Scan for the cell matching the given text and deliver its (X, Y) coordinate at center. 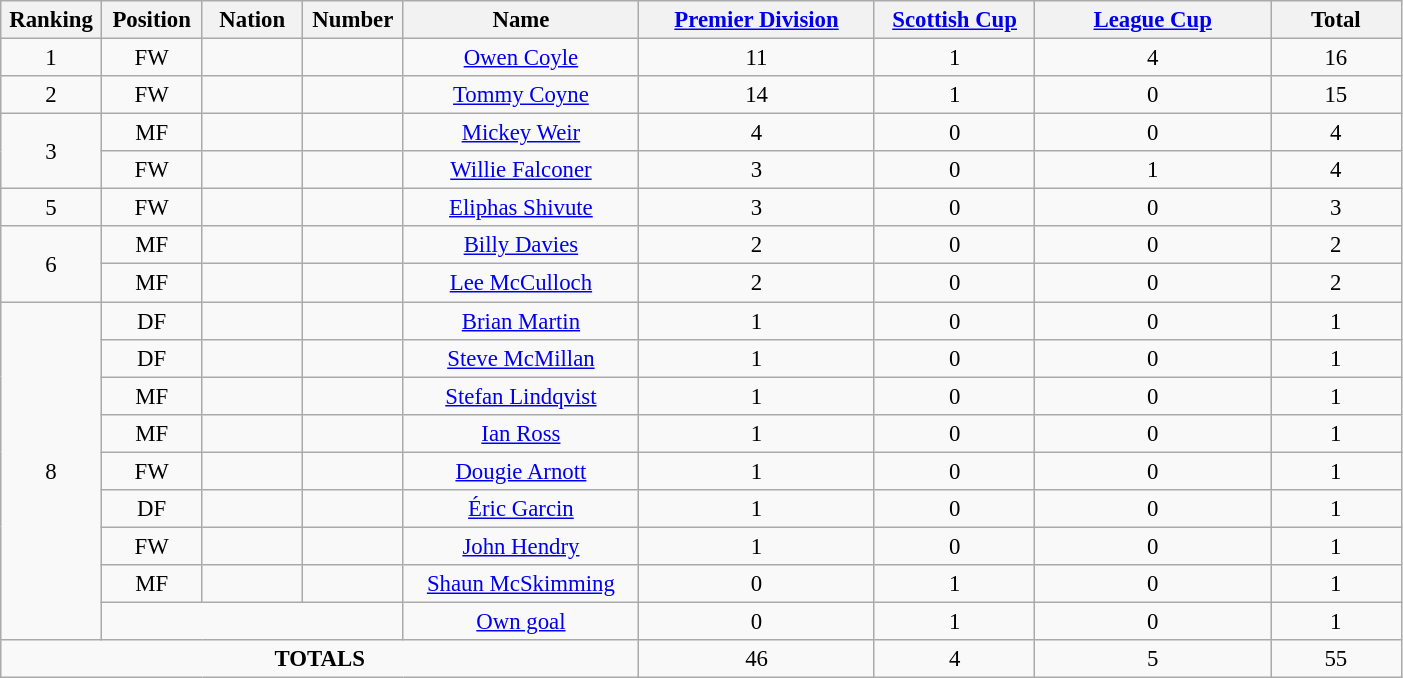
Stefan Lindqvist (521, 396)
14 (757, 95)
16 (1336, 58)
15 (1336, 95)
6 (52, 264)
Tommy Coyne (521, 95)
Own goal (521, 621)
Position (152, 20)
Éric Garcin (521, 509)
Lee McCulloch (521, 283)
Eliphas Shivute (521, 208)
Steve McMillan (521, 358)
Brian Martin (521, 321)
Ranking (52, 20)
Total (1336, 20)
TOTALS (320, 659)
Willie Falconer (521, 170)
League Cup (1153, 20)
8 (52, 471)
Mickey Weir (521, 133)
John Hendry (521, 546)
Owen Coyle (521, 58)
Number (354, 20)
Billy Davies (521, 245)
Dougie Arnott (521, 471)
Ian Ross (521, 433)
Premier Division (757, 20)
Scottish Cup (954, 20)
46 (757, 659)
55 (1336, 659)
Nation (252, 20)
Shaun McSkimming (521, 584)
11 (757, 58)
Name (521, 20)
